Identify which cell holds the provided text, then report its (X, Y) central coordinate. 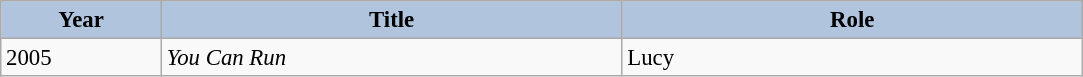
2005 (82, 58)
Role (852, 20)
Title (392, 20)
Lucy (852, 58)
Year (82, 20)
You Can Run (392, 58)
